Return the [x, y] coordinate for the center point of the cell that contains the specified text.  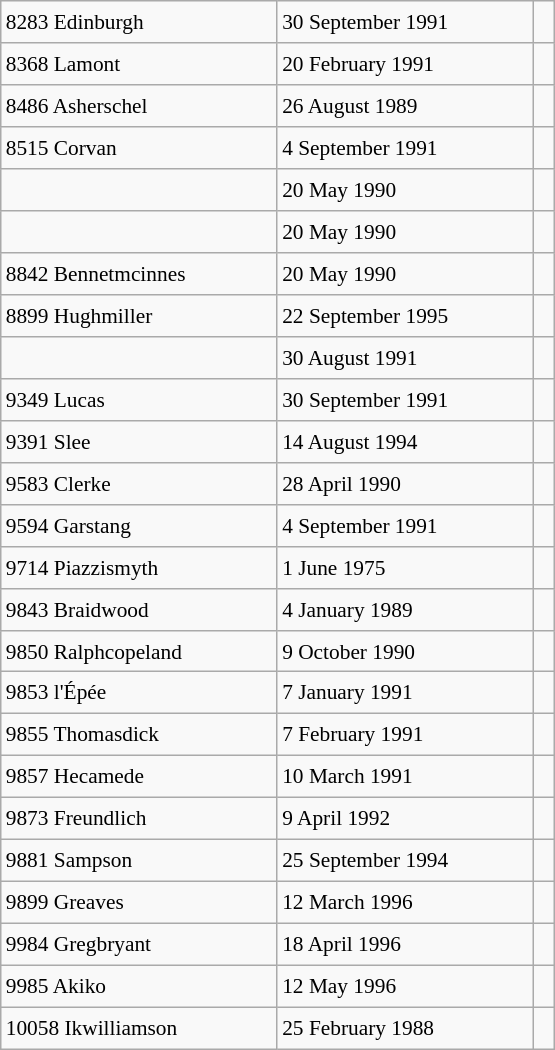
8368 Lamont [139, 64]
10058 Ikwilliamson [139, 1028]
9899 Greaves [139, 903]
9843 Braidwood [139, 609]
9984 Gregbryant [139, 945]
9873 Freundlich [139, 819]
10 March 1991 [406, 777]
18 April 1996 [406, 945]
26 August 1989 [406, 106]
20 February 1991 [406, 64]
9850 Ralphcopeland [139, 651]
7 February 1991 [406, 735]
28 April 1990 [406, 483]
9583 Clerke [139, 483]
12 May 1996 [406, 986]
9391 Slee [139, 441]
9855 Thomasdick [139, 735]
4 January 1989 [406, 609]
22 September 1995 [406, 316]
14 August 1994 [406, 441]
8899 Hughmiller [139, 316]
9 April 1992 [406, 819]
9594 Garstang [139, 525]
25 February 1988 [406, 1028]
8283 Edinburgh [139, 22]
1 June 1975 [406, 567]
9985 Akiko [139, 986]
30 August 1991 [406, 358]
7 January 1991 [406, 693]
9853 l'Épée [139, 693]
12 March 1996 [406, 903]
9857 Hecamede [139, 777]
9349 Lucas [139, 399]
25 September 1994 [406, 861]
9714 Piazzismyth [139, 567]
8842 Bennetmcinnes [139, 274]
8515 Corvan [139, 148]
8486 Asherschel [139, 106]
9 October 1990 [406, 651]
9881 Sampson [139, 861]
